Return (X, Y) of the center of cell containing provided text 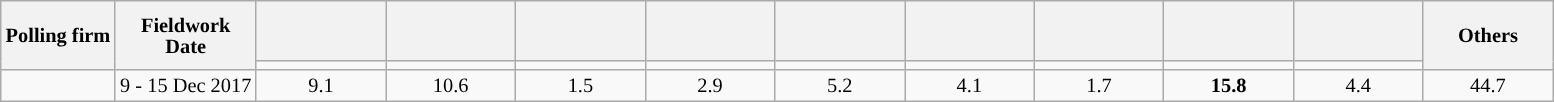
9.1 (321, 86)
1.5 (581, 86)
Polling firm (58, 35)
4.4 (1358, 86)
4.1 (970, 86)
FieldworkDate (186, 35)
15.8 (1229, 86)
Others (1488, 35)
10.6 (451, 86)
2.9 (710, 86)
1.7 (1099, 86)
9 - 15 Dec 2017 (186, 86)
5.2 (840, 86)
44.7 (1488, 86)
